From the cell containing the given text, extract its center point as [x, y] coordinate. 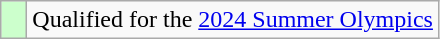
Qualified for the 2024 Summer Olympics [233, 20]
